Find where the given text appears and provide that cell's center as [x, y] coordinate. 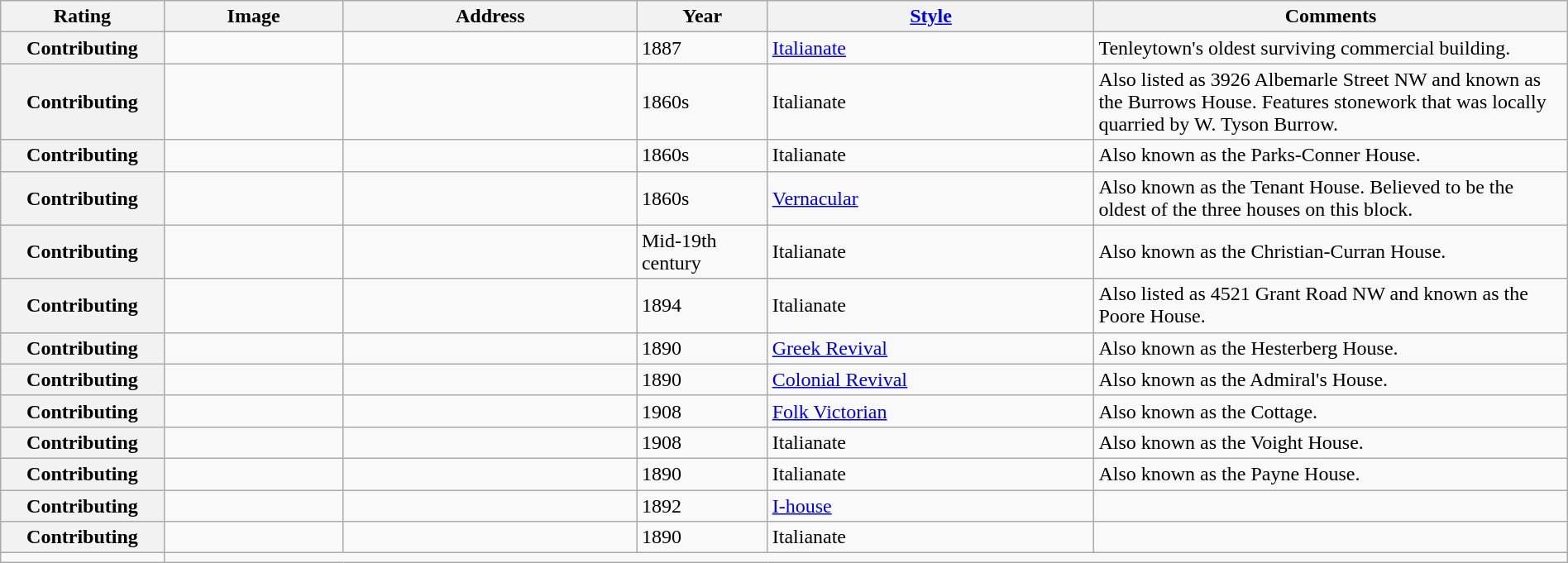
Also known as the Christian-Curran House. [1331, 251]
Style [931, 17]
Image [253, 17]
Greek Revival [931, 348]
Address [490, 17]
Also known as the Payne House. [1331, 474]
Also listed as 4521 Grant Road NW and known as the Poore House. [1331, 306]
Mid-19th century [702, 251]
Rating [83, 17]
Comments [1331, 17]
Also listed as 3926 Albemarle Street NW and known as the Burrows House. Features stonework that was locally quarried by W. Tyson Burrow. [1331, 102]
Also known as the Parks-Conner House. [1331, 155]
Colonial Revival [931, 379]
Also known as the Admiral's House. [1331, 379]
Also known as the Cottage. [1331, 411]
1887 [702, 48]
Also known as the Voight House. [1331, 442]
Vernacular [931, 198]
Tenleytown's oldest surviving commercial building. [1331, 48]
1892 [702, 505]
Year [702, 17]
1894 [702, 306]
Also known as the Hesterberg House. [1331, 348]
I-house [931, 505]
Folk Victorian [931, 411]
Also known as the Tenant House. Believed to be the oldest of the three houses on this block. [1331, 198]
